From the cell containing the given text, extract its center point as (x, y) coordinate. 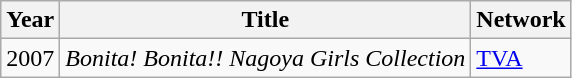
Network (521, 20)
Bonita! Bonita!! Nagoya Girls Collection (266, 58)
Title (266, 20)
TVA (521, 58)
2007 (30, 58)
Year (30, 20)
